Pinpoint the cell where the given text exists, returning its (x, y) midpoint coordinate. 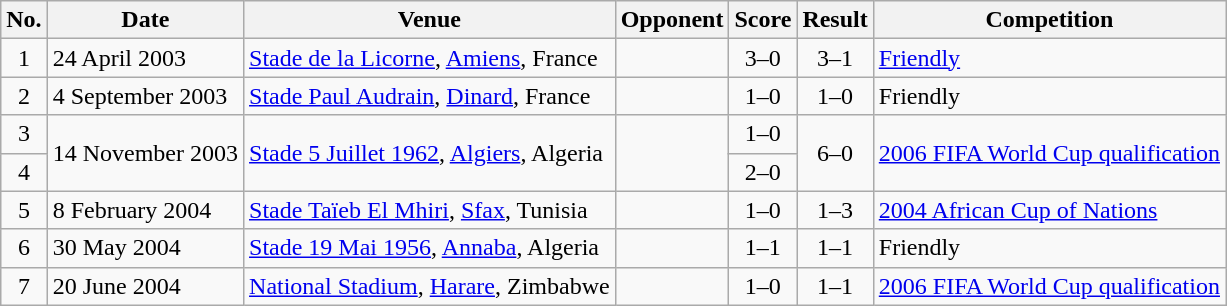
Stade 19 Mai 1956, Annaba, Algeria (430, 248)
Date (145, 20)
5 (24, 210)
Venue (430, 20)
Result (835, 20)
Stade Taïeb El Mhiri, Sfax, Tunisia (430, 210)
3 (24, 134)
30 May 2004 (145, 248)
3–0 (763, 58)
Stade de la Licorne, Amiens, France (430, 58)
Score (763, 20)
3–1 (835, 58)
1–3 (835, 210)
Stade 5 Juillet 1962, Algiers, Algeria (430, 153)
7 (24, 286)
No. (24, 20)
4 (24, 172)
1 (24, 58)
2–0 (763, 172)
20 June 2004 (145, 286)
4 September 2003 (145, 96)
8 February 2004 (145, 210)
24 April 2003 (145, 58)
6–0 (835, 153)
2 (24, 96)
6 (24, 248)
14 November 2003 (145, 153)
Stade Paul Audrain, Dinard, France (430, 96)
Competition (1049, 20)
Opponent (672, 20)
National Stadium, Harare, Zimbabwe (430, 286)
2004 African Cup of Nations (1049, 210)
